Return the (X, Y) coordinate for the center point of the cell that contains the specified text.  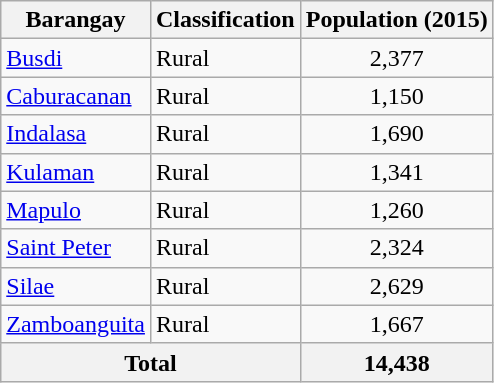
Busdi (76, 58)
Mapulo (76, 210)
Silae (76, 286)
2,377 (396, 58)
Indalasa (76, 134)
14,438 (396, 362)
Classification (225, 20)
Zamboanguita (76, 324)
1,667 (396, 324)
1,260 (396, 210)
Total (150, 362)
1,690 (396, 134)
2,324 (396, 248)
Saint Peter (76, 248)
1,341 (396, 172)
Kulaman (76, 172)
Population (2015) (396, 20)
Caburacanan (76, 96)
2,629 (396, 286)
Barangay (76, 20)
1,150 (396, 96)
